Identify which cell holds the provided text, then report its (x, y) central coordinate. 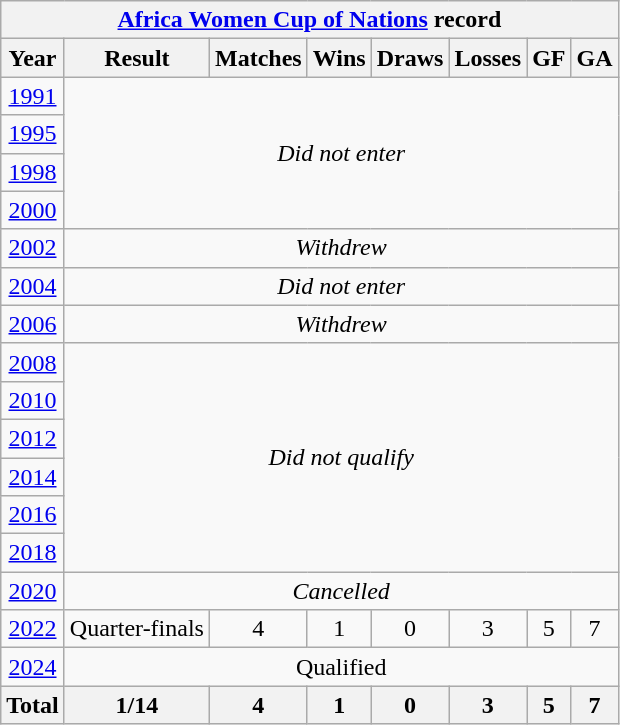
1991 (33, 96)
1998 (33, 172)
2020 (33, 591)
1/14 (136, 705)
2006 (33, 324)
2002 (33, 248)
Matches (258, 58)
GA (594, 58)
Qualified (341, 667)
Did not qualify (341, 457)
Losses (488, 58)
Result (136, 58)
Africa Women Cup of Nations record (310, 20)
2012 (33, 438)
Year (33, 58)
2000 (33, 210)
Total (33, 705)
Wins (339, 58)
GF (549, 58)
Draws (410, 58)
Quarter-finals (136, 629)
2018 (33, 553)
2024 (33, 667)
2008 (33, 362)
2010 (33, 400)
2004 (33, 286)
Cancelled (341, 591)
1995 (33, 134)
2014 (33, 477)
2022 (33, 629)
2016 (33, 515)
